Provide the (x, y) coordinate of the cell's center where the given text is located.  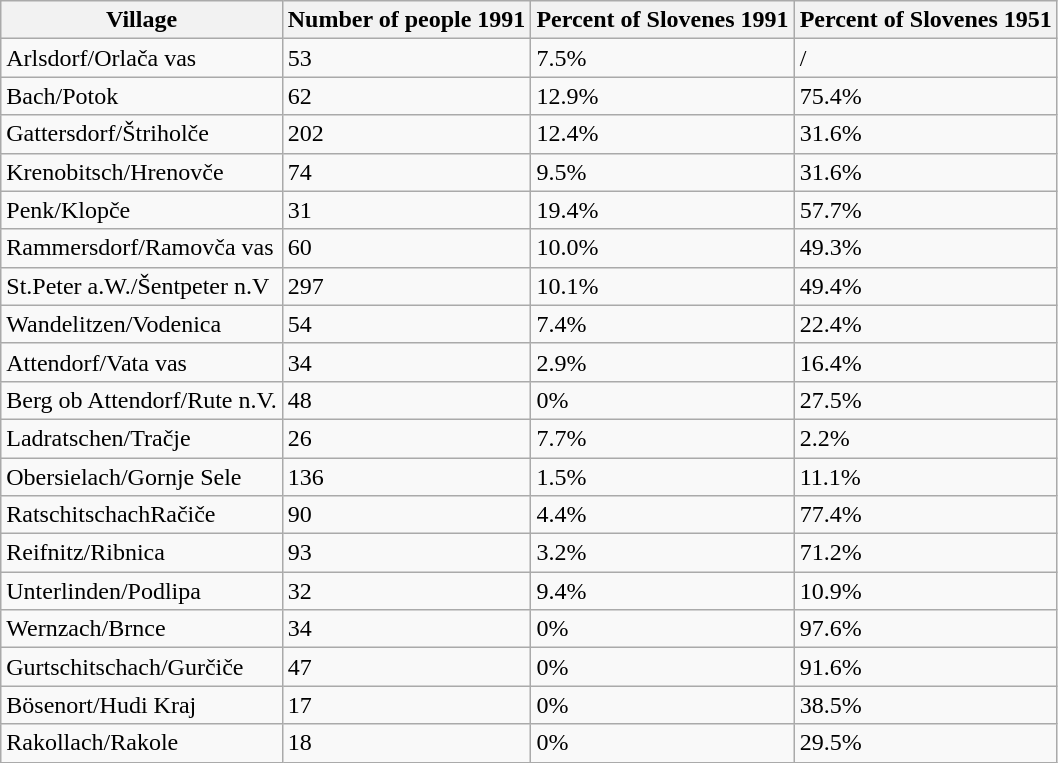
RatschitschachRačiče (142, 515)
Rakollach/Rakole (142, 743)
12.9% (662, 96)
12.4% (662, 134)
9.5% (662, 172)
3.2% (662, 553)
22.4% (926, 324)
47 (406, 667)
Obersielach/Gornje Sele (142, 477)
93 (406, 553)
Wernzach/Brnce (142, 629)
Ladratschen/Tračje (142, 438)
297 (406, 286)
71.2% (926, 553)
Percent of Slovenes 1951 (926, 20)
2.9% (662, 362)
Reifnitz/Ribnica (142, 553)
Village (142, 20)
49.3% (926, 248)
38.5% (926, 705)
Penk/Klopče (142, 210)
Bösenort/Hudi Kraj (142, 705)
16.4% (926, 362)
27.5% (926, 400)
Wandelitzen/Vodenica (142, 324)
7.4% (662, 324)
202 (406, 134)
11.1% (926, 477)
18 (406, 743)
St.Peter a.W./Šentpeter n.V (142, 286)
2.2% (926, 438)
57.7% (926, 210)
62 (406, 96)
Berg ob Attendorf/Rute n.V. (142, 400)
49.4% (926, 286)
Arlsdorf/Orlača vas (142, 58)
7.5% (662, 58)
9.4% (662, 591)
74 (406, 172)
136 (406, 477)
32 (406, 591)
75.4% (926, 96)
48 (406, 400)
Gattersdorf/Štriholče (142, 134)
91.6% (926, 667)
Rammersdorf/Ramovča vas (142, 248)
Gurtschitschach/Gurčiče (142, 667)
26 (406, 438)
Attendorf/Vata vas (142, 362)
4.4% (662, 515)
1.5% (662, 477)
19.4% (662, 210)
31 (406, 210)
10.1% (662, 286)
17 (406, 705)
Bach/Potok (142, 96)
29.5% (926, 743)
60 (406, 248)
90 (406, 515)
54 (406, 324)
Unterlinden/Podlipa (142, 591)
97.6% (926, 629)
Number of people 1991 (406, 20)
53 (406, 58)
10.0% (662, 248)
/ (926, 58)
10.9% (926, 591)
Percent of Slovenes 1991 (662, 20)
7.7% (662, 438)
Krenobitsch/Hrenovče (142, 172)
77.4% (926, 515)
